From the cell containing the given text, extract its center point as [x, y] coordinate. 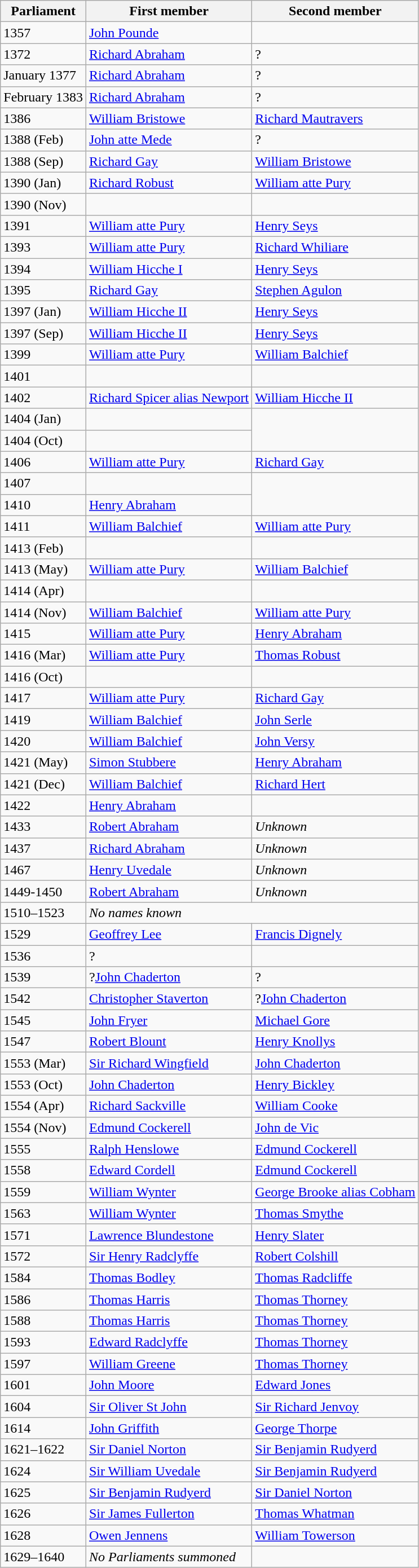
1449-1450 [43, 891]
Sir Henry Radclyffe [169, 1256]
Thomas Radcliffe [335, 1278]
1399 [43, 355]
1558 [43, 1170]
1410 [43, 505]
1628 [43, 1535]
Thomas Smythe [335, 1213]
1419 [43, 720]
Richard Spicer alias Newport [169, 398]
1388 (Feb) [43, 140]
Lawrence Blundestone [169, 1235]
1614 [43, 1428]
Stephen Agulon [335, 290]
1411 [43, 526]
John Moore [169, 1385]
John Fryer [169, 1020]
Sir Richard Jenvoy [335, 1407]
1406 [43, 462]
1390 (Jan) [43, 183]
1588 [43, 1321]
1404 (Jan) [43, 419]
1545 [43, 1020]
Edward Jones [335, 1385]
George Brooke alias Cobham [335, 1192]
Simon Stubbere [169, 763]
Michael Gore [335, 1020]
1414 (Nov) [43, 612]
William Towerson [335, 1535]
1572 [43, 1256]
1372 [43, 54]
1388 (Sep) [43, 161]
Sir Richard Wingfield [169, 1063]
1390 (Nov) [43, 204]
1416 (Oct) [43, 677]
Sir Oliver St John [169, 1407]
Robert Colshill [335, 1256]
1555 [43, 1149]
1553 (Oct) [43, 1085]
1625 [43, 1492]
Parliament [43, 11]
No names known [252, 913]
1467 [43, 870]
1542 [43, 999]
1624 [43, 1471]
1413 (May) [43, 569]
1386 [43, 118]
1553 (Mar) [43, 1063]
1539 [43, 977]
1563 [43, 1213]
Henry Uvedale [169, 870]
1510–1523 [43, 913]
John Versy [335, 741]
1397 (Sep) [43, 333]
Robert Blount [169, 1042]
Owen Jennens [169, 1535]
1416 (Mar) [43, 655]
1433 [43, 827]
Richard Hert [335, 784]
1417 [43, 698]
1593 [43, 1342]
1415 [43, 634]
Francis Dignely [335, 934]
Christopher Staverton [169, 999]
1414 (Apr) [43, 591]
1584 [43, 1278]
1554 (Apr) [43, 1106]
1421 (May) [43, 763]
1547 [43, 1042]
1601 [43, 1385]
John de Vic [335, 1127]
1626 [43, 1514]
1395 [43, 290]
Ralph Henslowe [169, 1149]
John Pounde [169, 33]
John Serle [335, 720]
1402 [43, 398]
1437 [43, 848]
Richard Whiliare [335, 247]
Richard Robust [169, 183]
Richard Sackville [169, 1106]
1536 [43, 956]
Thomas Whatman [335, 1514]
No Parliaments summoned [169, 1557]
1413 (Feb) [43, 548]
1586 [43, 1299]
1422 [43, 805]
Second member [335, 11]
Richard Mautravers [335, 118]
January 1377 [43, 76]
First member [169, 11]
Edward Radclyffe [169, 1342]
John atte Mede [169, 140]
1629–1640 [43, 1557]
Edward Cordell [169, 1170]
William Greene [169, 1364]
William Cooke [335, 1106]
Geoffrey Lee [169, 934]
Henry Bickley [335, 1085]
Thomas Robust [335, 655]
Henry Slater [335, 1235]
Henry Knollys [335, 1042]
1421 (Dec) [43, 784]
Sir James Fullerton [169, 1514]
1357 [43, 33]
1420 [43, 741]
1393 [43, 247]
1597 [43, 1364]
Sir William Uvedale [169, 1471]
1559 [43, 1192]
John Griffith [169, 1428]
1391 [43, 226]
1401 [43, 376]
George Thorpe [335, 1428]
Thomas Bodley [169, 1278]
William Hicche I [169, 269]
1404 (Oct) [43, 441]
1571 [43, 1235]
1529 [43, 934]
1394 [43, 269]
1554 (Nov) [43, 1127]
1407 [43, 483]
1604 [43, 1407]
1621–1622 [43, 1450]
1397 (Jan) [43, 312]
February 1383 [43, 97]
